Return (x, y) of the center of cell containing provided text 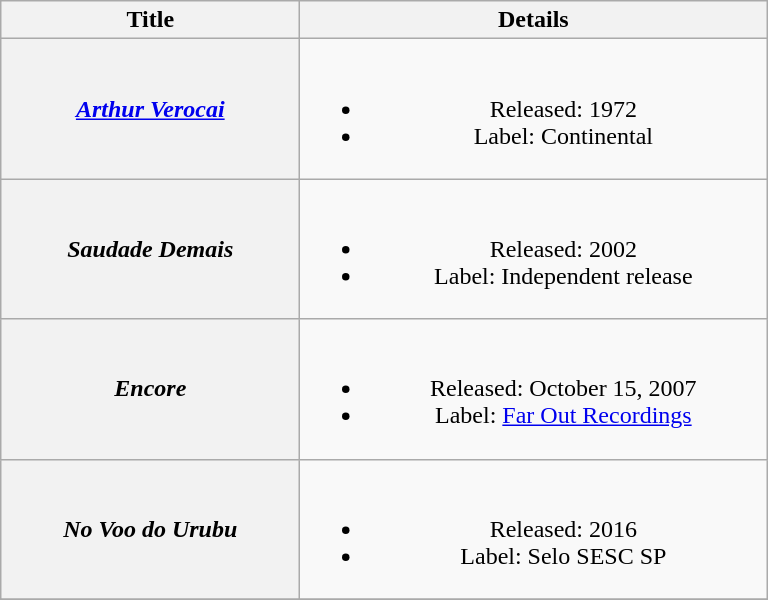
Released: 2002Label: Independent release (534, 249)
Arthur Verocai (150, 109)
Encore (150, 389)
Title (150, 20)
No Voo do Urubu (150, 529)
Released: October 15, 2007Label: Far Out Recordings (534, 389)
Details (534, 20)
Released: 1972Label: Continental (534, 109)
Saudade Demais (150, 249)
Released: 2016Label: Selo SESC SP (534, 529)
